Output the (X, Y) coordinate of the center of the cell containing the given text.  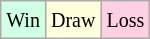
Loss (126, 20)
Draw (72, 20)
Win (24, 20)
